Scan for the cell matching the given text and deliver its (x, y) coordinate at center. 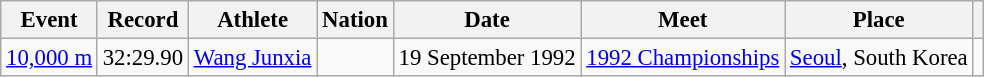
Record (142, 20)
Wang Junxia (252, 58)
Meet (683, 20)
Date (487, 20)
Seoul, South Korea (879, 58)
Place (879, 20)
10,000 m (50, 58)
Athlete (252, 20)
32:29.90 (142, 58)
Nation (355, 20)
1992 Championships (683, 58)
Event (50, 20)
19 September 1992 (487, 58)
